Output the [X, Y] coordinate of the center of the cell containing the given text.  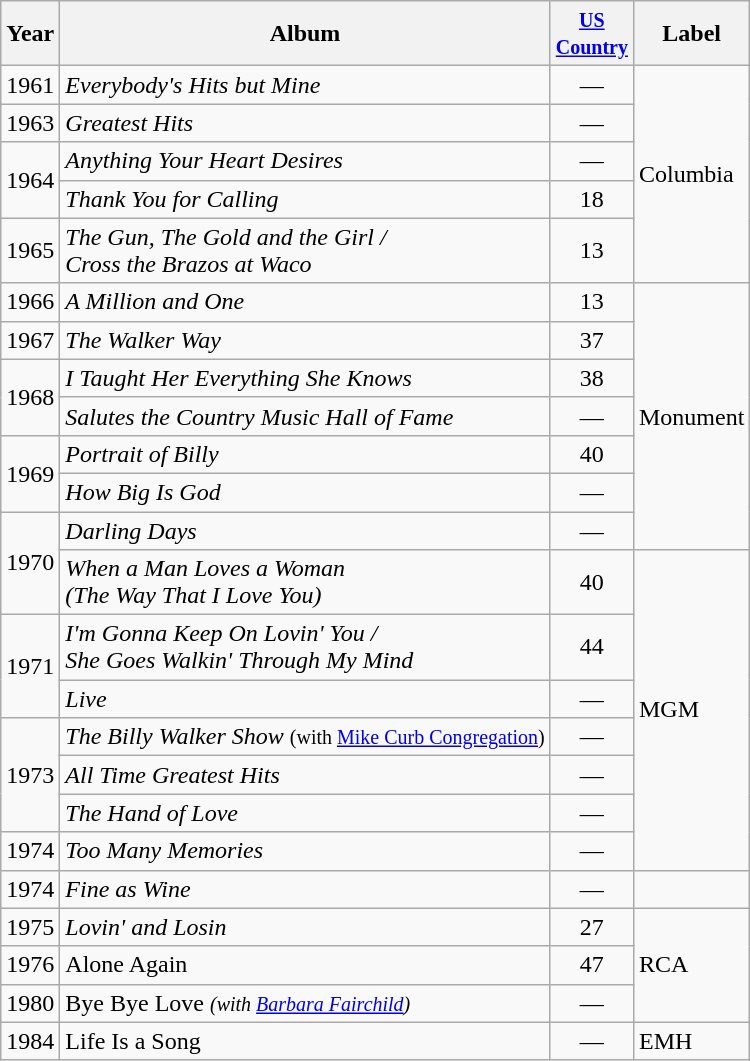
18 [592, 199]
Alone Again [305, 965]
Columbia [691, 174]
Thank You for Calling [305, 199]
RCA [691, 965]
Portrait of Billy [305, 454]
Greatest Hits [305, 123]
1961 [30, 85]
Year [30, 34]
Album [305, 34]
Label [691, 34]
I Taught Her Everything She Knows [305, 378]
1980 [30, 1003]
Everybody's Hits but Mine [305, 85]
Anything Your Heart Desires [305, 161]
1963 [30, 123]
1967 [30, 340]
EMH [691, 1041]
The Hand of Love [305, 813]
Too Many Memories [305, 851]
Salutes the Country Music Hall of Fame [305, 416]
Life Is a Song [305, 1041]
The Gun, The Gold and the Girl /Cross the Brazos at Waco [305, 250]
1968 [30, 397]
1969 [30, 473]
37 [592, 340]
When a Man Loves a Woman(The Way That I Love You) [305, 582]
Lovin' and Losin [305, 927]
US Country [592, 34]
47 [592, 965]
1976 [30, 965]
The Walker Way [305, 340]
1970 [30, 564]
Monument [691, 416]
A Million and One [305, 302]
Darling Days [305, 531]
MGM [691, 710]
I'm Gonna Keep On Lovin' You /She Goes Walkin' Through My Mind [305, 648]
44 [592, 648]
Fine as Wine [305, 889]
38 [592, 378]
Bye Bye Love (with Barbara Fairchild) [305, 1003]
1965 [30, 250]
1973 [30, 775]
All Time Greatest Hits [305, 775]
1984 [30, 1041]
1975 [30, 927]
How Big Is God [305, 492]
1971 [30, 666]
1966 [30, 302]
The Billy Walker Show (with Mike Curb Congregation) [305, 737]
Live [305, 699]
27 [592, 927]
1964 [30, 180]
